Pinpoint the cell where the given text exists, returning its (X, Y) midpoint coordinate. 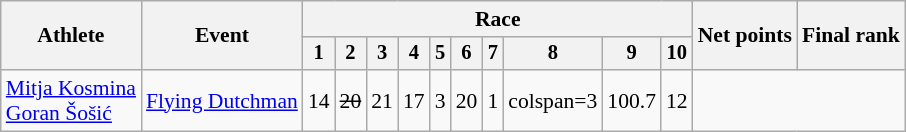
10 (677, 54)
Event (222, 36)
21 (382, 100)
14 (319, 100)
17 (414, 100)
100.7 (632, 100)
9 (632, 54)
Mitja KosminaGoran Šošić (71, 100)
6 (467, 54)
2 (351, 54)
5 (440, 54)
7 (492, 54)
Race (498, 19)
Athlete (71, 36)
Final rank (851, 36)
12 (677, 100)
Flying Dutchman (222, 100)
colspan=3 (552, 100)
8 (552, 54)
Net points (745, 36)
4 (414, 54)
